Return [X, Y] of the center of cell containing provided text 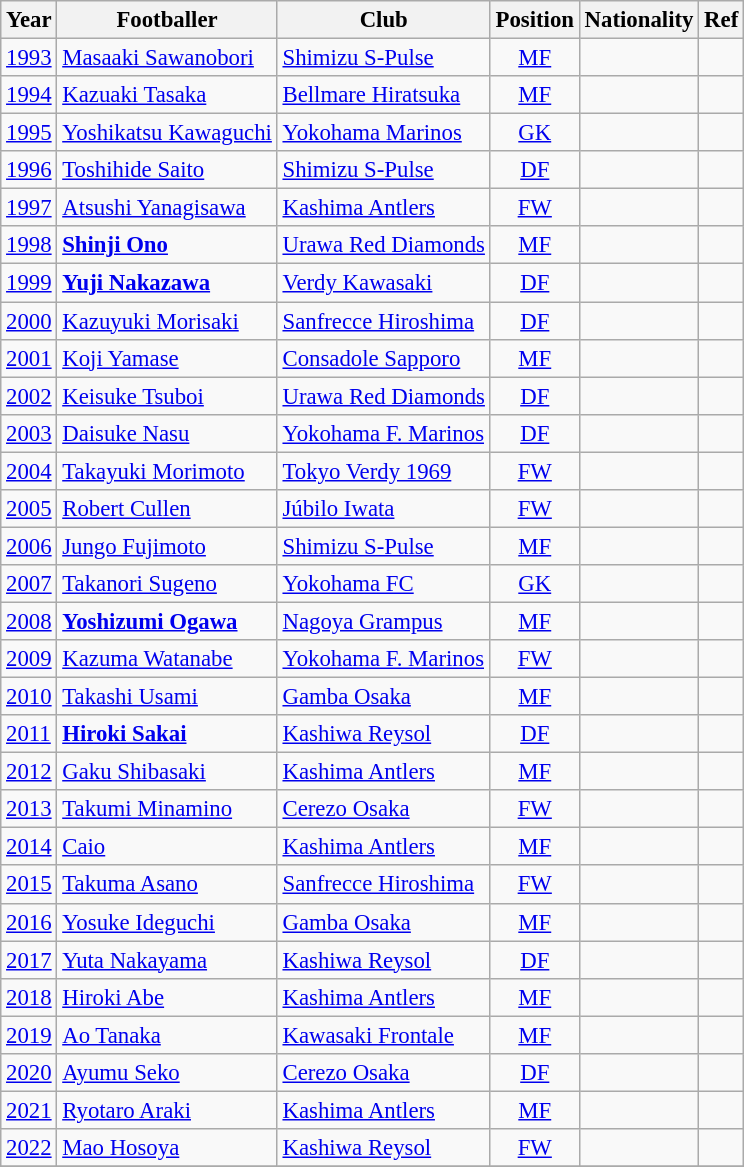
2012 [29, 772]
Daisuke Nasu [167, 433]
1996 [29, 170]
Yokohama Marinos [384, 133]
Takanori Sugeno [167, 584]
2007 [29, 584]
Yokohama FC [384, 584]
Consadole Sapporo [384, 358]
Position [534, 20]
Kazuyuki Morisaki [167, 321]
Toshihide Saito [167, 170]
Mao Hosoya [167, 1148]
Ao Tanaka [167, 1035]
Takumi Minamino [167, 809]
Takashi Usami [167, 697]
Kazuma Watanabe [167, 659]
2000 [29, 321]
Masaaki Sawanobori [167, 58]
2020 [29, 1073]
Ryotaro Araki [167, 1110]
Footballer [167, 20]
Tokyo Verdy 1969 [384, 471]
1999 [29, 283]
Yuji Nakazawa [167, 283]
Caio [167, 847]
2010 [29, 697]
2016 [29, 922]
2006 [29, 546]
2022 [29, 1148]
2002 [29, 396]
Yoshikatsu Kawaguchi [167, 133]
2017 [29, 960]
Hiroki Sakai [167, 734]
1997 [29, 208]
Koji Yamase [167, 358]
2009 [29, 659]
Yuta Nakayama [167, 960]
Kawasaki Frontale [384, 1035]
2015 [29, 885]
Shinji Ono [167, 245]
2014 [29, 847]
2005 [29, 509]
Kazuaki Tasaka [167, 95]
Nagoya Grampus [384, 621]
Jungo Fujimoto [167, 546]
Bellmare Hiratsuka [384, 95]
2019 [29, 1035]
Atsushi Yanagisawa [167, 208]
2021 [29, 1110]
Yoshizumi Ogawa [167, 621]
Takuma Asano [167, 885]
Hiroki Abe [167, 997]
Júbilo Iwata [384, 509]
Verdy Kawasaki [384, 283]
1994 [29, 95]
Keisuke Tsuboi [167, 396]
Year [29, 20]
1993 [29, 58]
2004 [29, 471]
Gaku Shibasaki [167, 772]
2011 [29, 734]
Nationality [638, 20]
Club [384, 20]
2013 [29, 809]
Robert Cullen [167, 509]
Yosuke Ideguchi [167, 922]
2018 [29, 997]
2001 [29, 358]
Ref [722, 20]
1998 [29, 245]
2003 [29, 433]
2008 [29, 621]
1995 [29, 133]
Ayumu Seko [167, 1073]
Takayuki Morimoto [167, 471]
